From the cell containing the given text, extract its center point as [X, Y] coordinate. 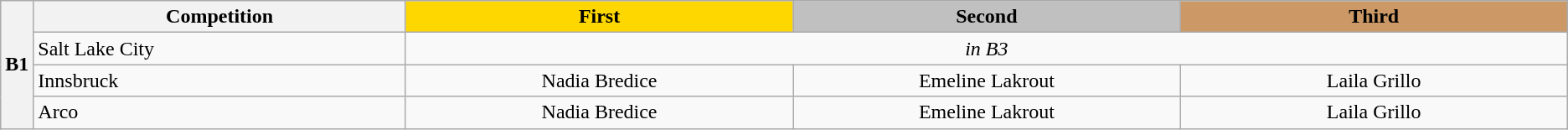
Innsbruck [219, 81]
First [599, 17]
Salt Lake City [219, 49]
B1 [17, 65]
Second [987, 17]
in B3 [987, 49]
Third [1374, 17]
Competition [219, 17]
Arco [219, 112]
